Identify which cell holds the provided text, then report its (X, Y) central coordinate. 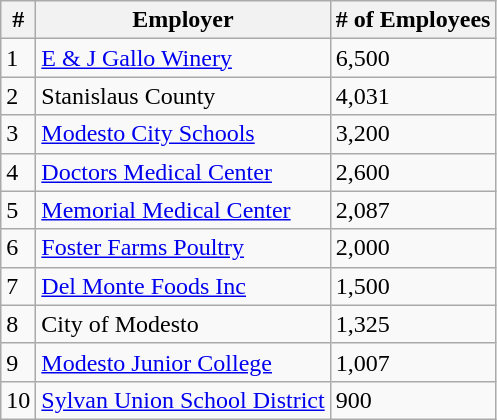
7 (18, 286)
Sylvan Union School District (183, 400)
6,500 (413, 58)
# (18, 20)
6 (18, 248)
Doctors Medical Center (183, 172)
5 (18, 210)
4 (18, 172)
2,087 (413, 210)
Stanislaus County (183, 96)
900 (413, 400)
3,200 (413, 134)
1,007 (413, 362)
8 (18, 324)
1,325 (413, 324)
3 (18, 134)
Memorial Medical Center (183, 210)
E & J Gallo Winery (183, 58)
Foster Farms Poultry (183, 248)
10 (18, 400)
Del Monte Foods Inc (183, 286)
9 (18, 362)
Modesto Junior College (183, 362)
Employer (183, 20)
1,500 (413, 286)
1 (18, 58)
City of Modesto (183, 324)
2,000 (413, 248)
2 (18, 96)
# of Employees (413, 20)
4,031 (413, 96)
Modesto City Schools (183, 134)
2,600 (413, 172)
